Detect which cell encompasses the target text, then output its [x, y] center coordinate. 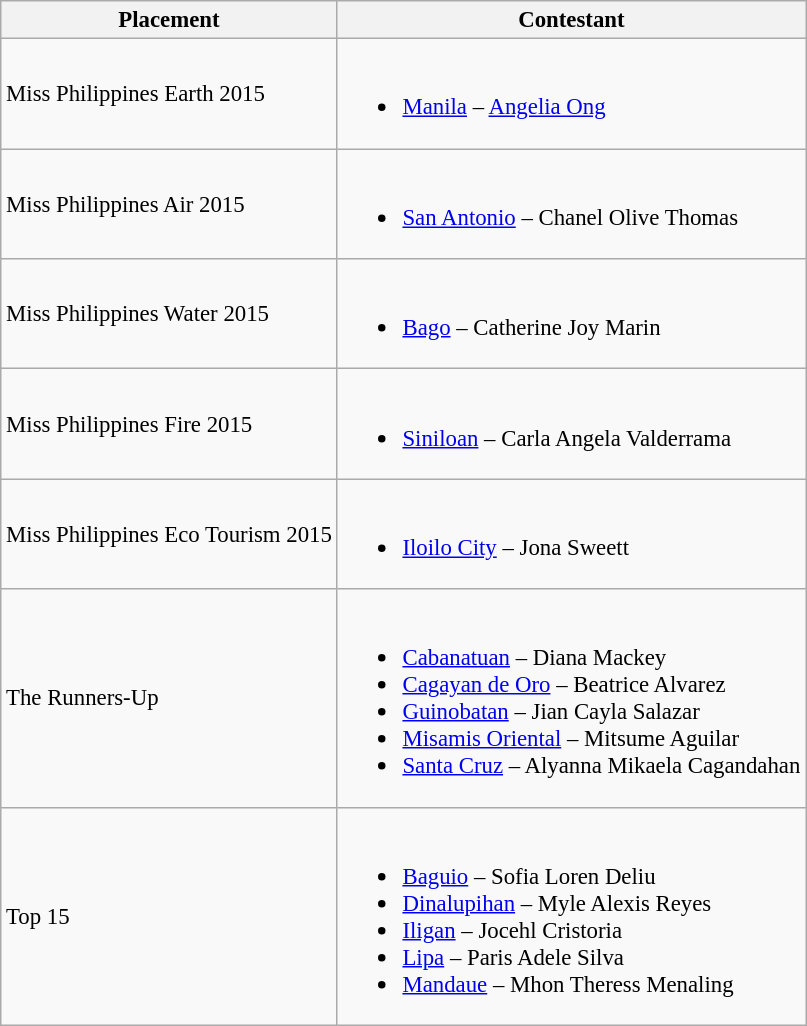
The Runners-Up [169, 698]
Placement [169, 20]
Contestant [572, 20]
Miss Philippines Earth 2015 [169, 94]
Siniloan – Carla Angela Valderrama [572, 424]
San Antonio – Chanel Olive Thomas [572, 204]
Top 15 [169, 916]
Miss Philippines Air 2015 [169, 204]
Bago – Catherine Joy Marin [572, 314]
Iloilo City – Jona Sweett [572, 534]
Miss Philippines Water 2015 [169, 314]
Miss Philippines Fire 2015 [169, 424]
Miss Philippines Eco Tourism 2015 [169, 534]
Manila – Angelia Ong [572, 94]
Baguio – Sofia Loren DeliuDinalupihan – Myle Alexis ReyesIligan – Jocehl CristoriaLipa – Paris Adele SilvaMandaue – Mhon Theress Menaling [572, 916]
